From the cell containing the given text, extract its center point as (x, y) coordinate. 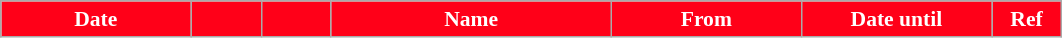
Date until (896, 19)
Date (96, 19)
Name (471, 19)
From (706, 19)
Ref (1027, 19)
